Return the (X, Y) coordinate for the center point of the cell that contains the specified text.  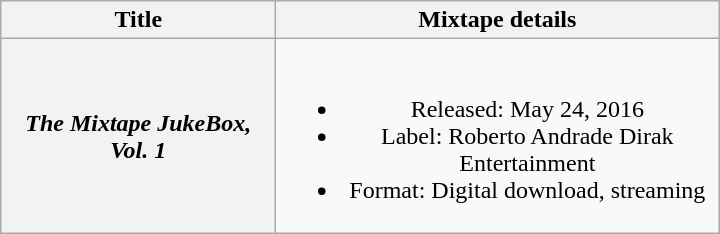
The Mixtape JukeBox, Vol. 1 (138, 136)
Mixtape details (498, 20)
Title (138, 20)
Released: May 24, 2016Label: Roberto Andrade Dirak EntertainmentFormat: Digital download, streaming (498, 136)
